Detect which cell encompasses the target text, then output its [X, Y] center coordinate. 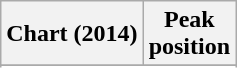
Peakposition [189, 34]
Chart (2014) [72, 34]
